Return the [x, y] coordinate for the center point of the cell that contains the specified text.  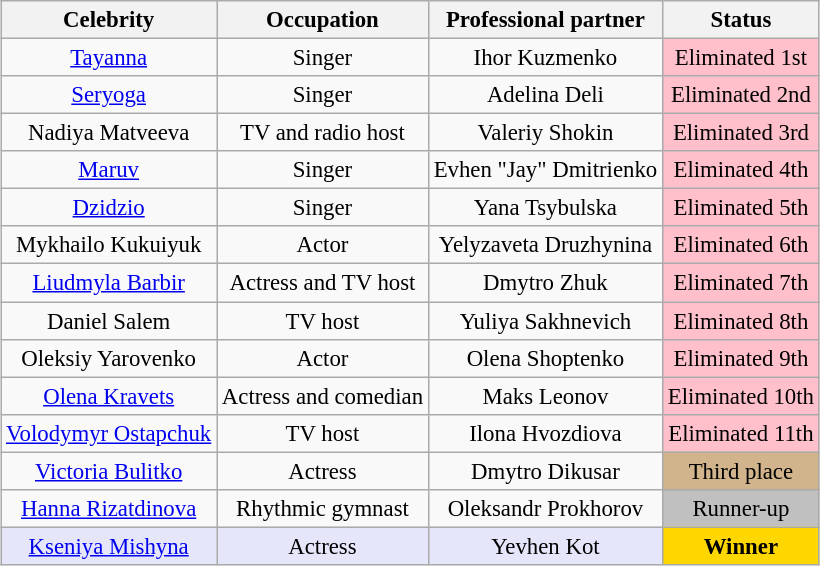
Oleksiy Yarovenko [109, 358]
Yana Tsybulska [545, 208]
Maruv [109, 170]
Occupation [323, 20]
Eliminated 10th [742, 396]
Eliminated 1st [742, 57]
Olena Kravets [109, 396]
Actress and comedian [323, 396]
Eliminated 6th [742, 245]
Kseniya Mishyna [109, 546]
Dmytro Zhuk [545, 283]
Celebrity [109, 20]
Eliminated 2nd [742, 95]
Nadiya Matveeva [109, 133]
Victoria Bulitko [109, 471]
Professional partner [545, 20]
Volodymyr Ostapchuk [109, 433]
Olena Shoptenko [545, 358]
Evhen "Jay" Dmitrienko [545, 170]
Actress and TV host [323, 283]
Eliminated 3rd [742, 133]
Ilona Hvozdiova [545, 433]
TV and radio host [323, 133]
Status [742, 20]
Yuliya Sakhnevich [545, 321]
Maks Leonov [545, 396]
Valeriy Shokin [545, 133]
Daniel Salem [109, 321]
Eliminated 4th [742, 170]
Adelina Deli [545, 95]
Hanna Rizatdinova [109, 508]
Eliminated 8th [742, 321]
Eliminated 5th [742, 208]
Ihor Kuzmenko [545, 57]
Runner-up [742, 508]
Eliminated 9th [742, 358]
Yevhen Kot [545, 546]
Eliminated 11th [742, 433]
Dmytro Dikusar [545, 471]
Dzidzio [109, 208]
Winner [742, 546]
Tayanna [109, 57]
Rhythmic gymnast [323, 508]
Seryoga [109, 95]
Yelyzaveta Druzhynina [545, 245]
Mykhailo Kukuiyuk [109, 245]
Third place [742, 471]
Eliminated 7th [742, 283]
Liudmyla Barbir [109, 283]
Oleksandr Prokhorov [545, 508]
